Provide the [x, y] coordinate of the cell's center where the given text is located.  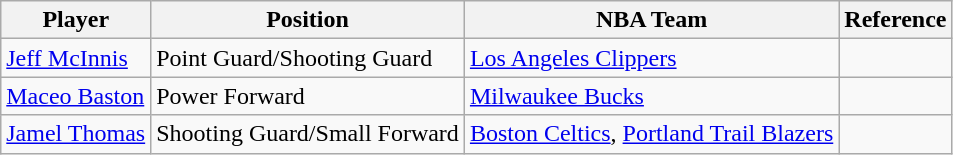
Shooting Guard/Small Forward [308, 134]
Maceo Baston [76, 96]
Point Guard/Shooting Guard [308, 58]
Boston Celtics, Portland Trail Blazers [651, 134]
Reference [896, 20]
Jamel Thomas [76, 134]
Jeff McInnis [76, 58]
NBA Team [651, 20]
Player [76, 20]
Los Angeles Clippers [651, 58]
Power Forward [308, 96]
Position [308, 20]
Milwaukee Bucks [651, 96]
